For the text-containing cell, return its midpoint in (X, Y) coordinate format. 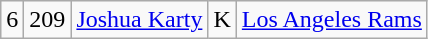
Joshua Karty (140, 20)
6 (12, 20)
Los Angeles Rams (332, 20)
209 (48, 20)
K (222, 20)
